Locate the cell with the specified text and output its (x, y) center coordinate. 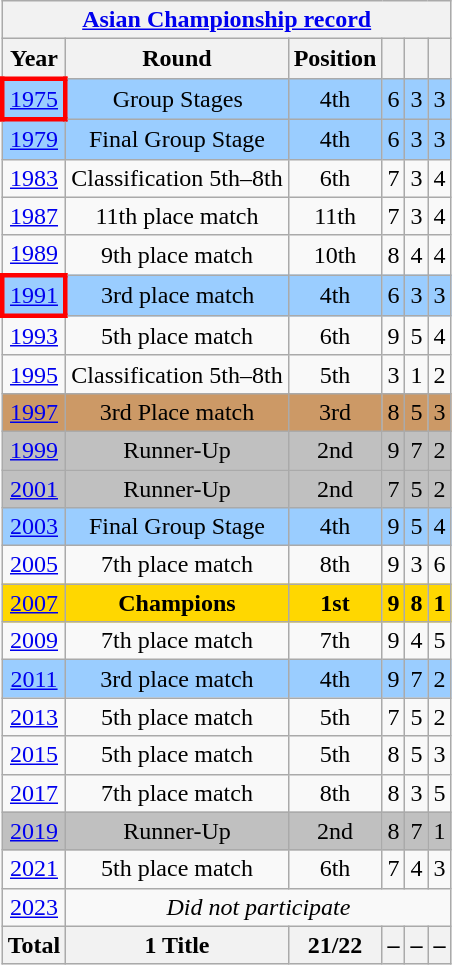
11th place match (177, 216)
2007 (34, 603)
2019 (34, 831)
2003 (34, 527)
9th place match (177, 255)
Position (335, 59)
2021 (34, 869)
1995 (34, 374)
11th (335, 216)
Group Stages (177, 98)
Total (34, 945)
2017 (34, 793)
1993 (34, 336)
Did not participate (258, 907)
2009 (34, 641)
1987 (34, 216)
1979 (34, 139)
2005 (34, 565)
1 Title (177, 945)
1991 (34, 296)
1999 (34, 450)
3rd Place match (177, 412)
1st (335, 603)
Round (177, 59)
2013 (34, 717)
3rd (335, 412)
2023 (34, 907)
Champions (177, 603)
2001 (34, 489)
2011 (34, 679)
10th (335, 255)
2015 (34, 755)
1997 (34, 412)
21/22 (335, 945)
Year (34, 59)
1983 (34, 178)
7th (335, 641)
1975 (34, 98)
1989 (34, 255)
Asian Championship record (226, 20)
